From the cell containing the given text, extract its center point as [x, y] coordinate. 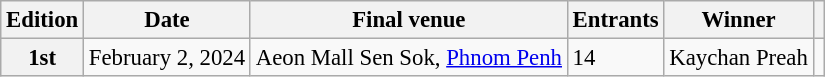
Final venue [408, 20]
Edition [42, 20]
February 2, 2024 [168, 58]
14 [616, 58]
Entrants [616, 20]
Kaychan Preah [738, 58]
Date [168, 20]
Winner [738, 20]
1st [42, 58]
Aeon Mall Sen Sok, Phnom Penh [408, 58]
